Output the (X, Y) coordinate of the center of the cell containing the given text.  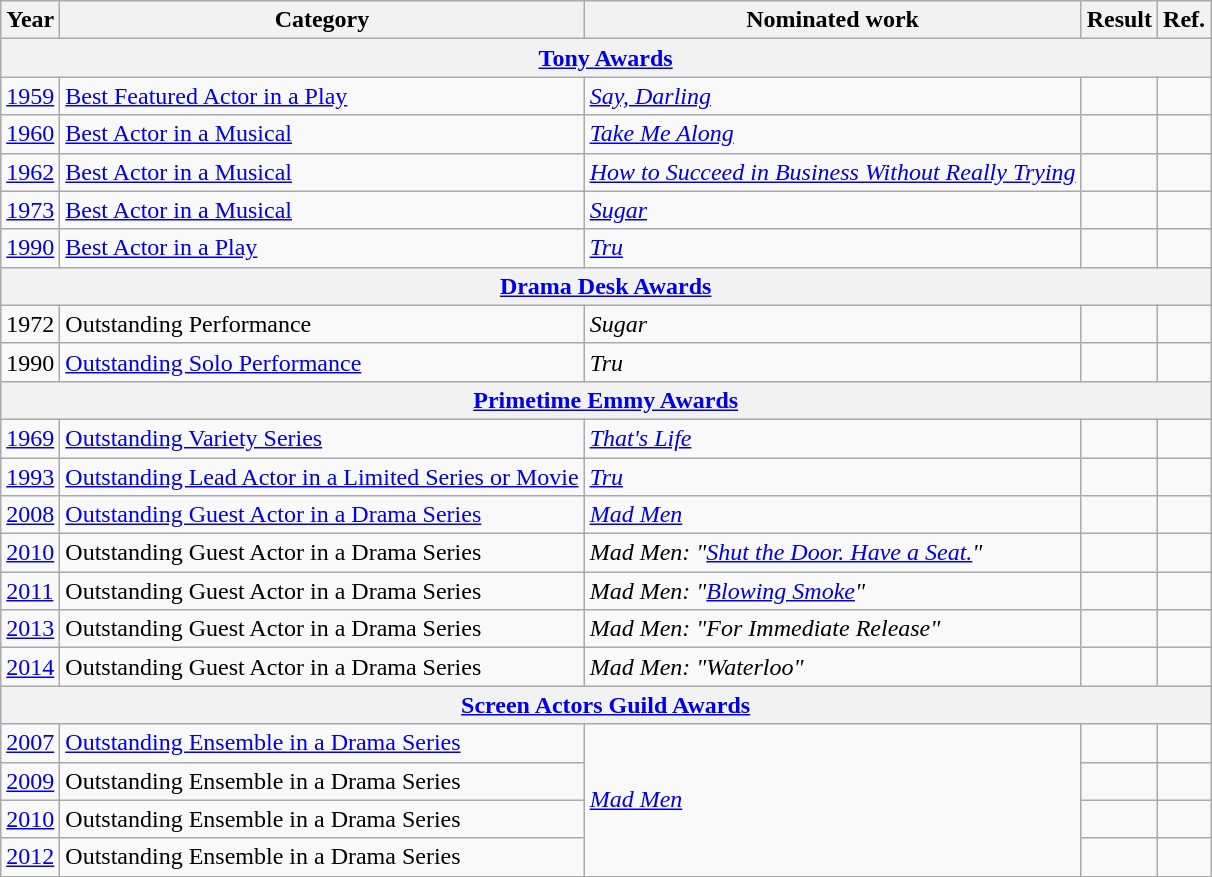
Outstanding Performance (322, 324)
Category (322, 20)
Ref. (1184, 20)
1960 (30, 134)
Nominated work (832, 20)
2009 (30, 781)
2011 (30, 591)
2008 (30, 515)
1973 (30, 210)
2014 (30, 667)
1969 (30, 438)
Best Featured Actor in a Play (322, 96)
2013 (30, 629)
Mad Men: "Waterloo" (832, 667)
Outstanding Variety Series (322, 438)
Outstanding Solo Performance (322, 362)
1962 (30, 172)
Drama Desk Awards (606, 286)
Take Me Along (832, 134)
Tony Awards (606, 58)
Year (30, 20)
2012 (30, 857)
Result (1119, 20)
Screen Actors Guild Awards (606, 705)
1993 (30, 477)
Outstanding Lead Actor in a Limited Series or Movie (322, 477)
Mad Men: "Shut the Door. Have a Seat." (832, 553)
Best Actor in a Play (322, 248)
Primetime Emmy Awards (606, 400)
1972 (30, 324)
1959 (30, 96)
Mad Men: "Blowing Smoke" (832, 591)
Mad Men: "For Immediate Release" (832, 629)
That's Life (832, 438)
How to Succeed in Business Without Really Trying (832, 172)
2007 (30, 743)
Say, Darling (832, 96)
